Return (x, y) of the center of cell containing provided text 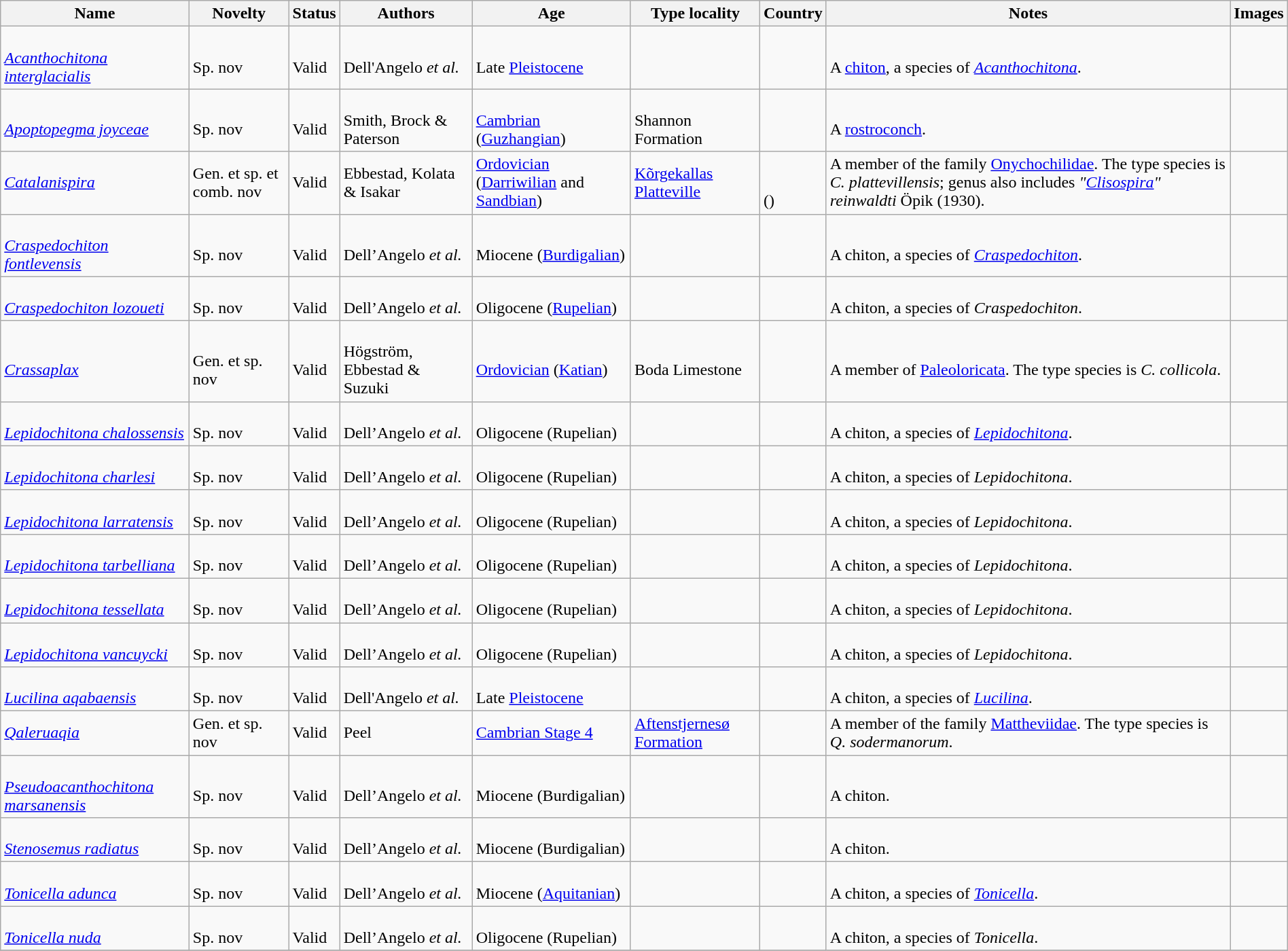
Ordovician (Darriwilian and Sandbian) (552, 183)
Status (314, 14)
Craspedochiton lozoueti (95, 299)
Craspedochiton fontlevensis (95, 245)
Notes (1028, 14)
Högström, Ebbestad & Suzuki (406, 361)
Gen. et sp. et comb. nov (239, 183)
Novelty (239, 14)
Lepidochitona larratensis (95, 512)
Tonicella nuda (95, 928)
Cambrian Stage 4 (552, 734)
Type locality (695, 14)
Lucilina aqabaensis (95, 689)
Authors (406, 14)
Ordovician (Katian) (552, 361)
Crassaplax (95, 361)
Cambrian (Guzhangian) (552, 120)
Country (793, 14)
A chiton, a species of Acanthochitona. (1028, 58)
Lepidochitona tarbelliana (95, 556)
Pseudoacanthochitona marsanensis (95, 787)
Acanthochitona interglacialis (95, 58)
Lepidochitona chalossensis (95, 424)
A chiton, a species of Lucilina. (1028, 689)
A member of Paleoloricata. The type species is C. collicola. (1028, 361)
Aftenstjernesø Formation (695, 734)
Smith, Brock & Paterson (406, 120)
() (793, 183)
Tonicella adunca (95, 884)
Lepidochitona charlesi (95, 467)
Lepidochitona vancuycki (95, 644)
A member of the family Mattheviidae. The type species is Q. sodermanorum. (1028, 734)
Lepidochitona tessellata (95, 600)
Shannon Formation (695, 120)
Catalanispira (95, 183)
Images (1259, 14)
A member of the family Onychochilidae. The type species is C. plattevillensis; genus also includes "Clisospira" reinwaldti Öpik (1930). (1028, 183)
Boda Limestone (695, 361)
Age (552, 14)
Ebbestad, Kolata & Isakar (406, 183)
Qaleruaqia (95, 734)
KõrgekallasPlatteville (695, 183)
Apoptopegma joyceae (95, 120)
Miocene (Aquitanian) (552, 884)
Name (95, 14)
A rostroconch. (1028, 120)
Stenosemus radiatus (95, 840)
Peel (406, 734)
